Determine the [x, y] coordinate at the center of the cell enclosing the given text.  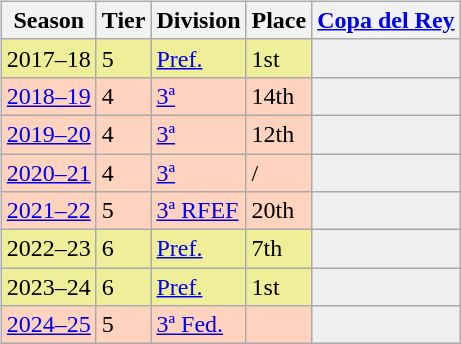
Place [279, 20]
2019–20 [48, 134]
2020–21 [48, 173]
3ª RFEF [198, 211]
2022–23 [48, 249]
20th [279, 211]
12th [279, 134]
7th [279, 249]
2024–25 [48, 325]
2023–24 [48, 287]
/ [279, 173]
Copa del Rey [386, 20]
Division [198, 20]
2018–19 [48, 96]
14th [279, 96]
2017–18 [48, 58]
Tier [124, 20]
Season [48, 20]
2021–22 [48, 211]
3ª Fed. [198, 325]
